Extract the (x, y) coordinate from the center of the cell holding the provided text.  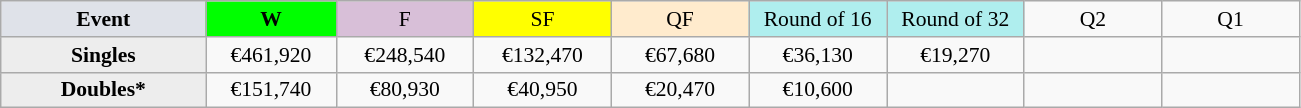
SF (543, 19)
€248,540 (405, 55)
€19,270 (955, 55)
QF (680, 19)
Doubles* (104, 90)
€10,600 (818, 90)
W (271, 19)
€461,920 (271, 55)
€20,470 (680, 90)
Q2 (1093, 19)
Round of 32 (955, 19)
Round of 16 (818, 19)
€36,130 (818, 55)
Event (104, 19)
€132,470 (543, 55)
€151,740 (271, 90)
Q1 (1231, 19)
Singles (104, 55)
€80,930 (405, 90)
F (405, 19)
€40,950 (543, 90)
€67,680 (680, 55)
